Provide the (x, y) coordinate of the cell's center where the given text is located.  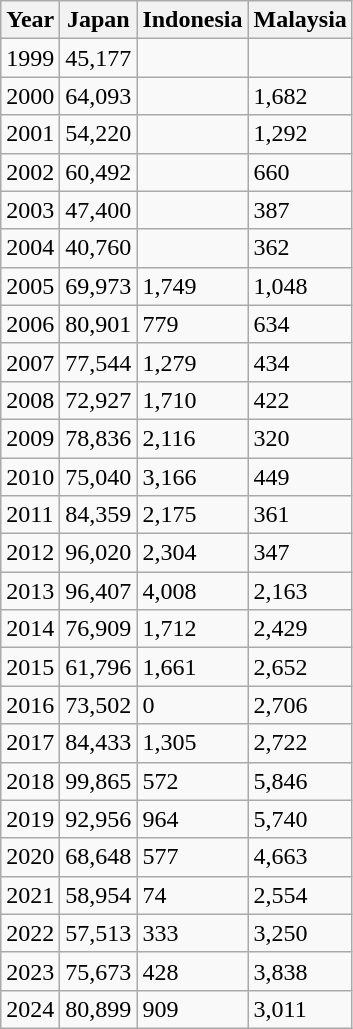
68,648 (98, 857)
2015 (30, 667)
964 (192, 819)
909 (192, 1009)
2,652 (300, 667)
333 (192, 933)
634 (300, 324)
1,661 (192, 667)
1,712 (192, 629)
4,008 (192, 591)
2,554 (300, 895)
2019 (30, 819)
2,706 (300, 705)
Malaysia (300, 20)
2008 (30, 400)
577 (192, 857)
58,954 (98, 895)
2,429 (300, 629)
2016 (30, 705)
2012 (30, 553)
2023 (30, 971)
69,973 (98, 286)
2,722 (300, 743)
77,544 (98, 362)
2003 (30, 210)
2020 (30, 857)
72,927 (98, 400)
2011 (30, 515)
660 (300, 172)
80,899 (98, 1009)
75,673 (98, 971)
2006 (30, 324)
99,865 (98, 781)
1,305 (192, 743)
1,710 (192, 400)
449 (300, 477)
362 (300, 248)
361 (300, 515)
2002 (30, 172)
2014 (30, 629)
2017 (30, 743)
2009 (30, 438)
2,175 (192, 515)
4,663 (300, 857)
2,163 (300, 591)
1,292 (300, 134)
Japan (98, 20)
2004 (30, 248)
60,492 (98, 172)
96,020 (98, 553)
61,796 (98, 667)
0 (192, 705)
1999 (30, 58)
84,359 (98, 515)
428 (192, 971)
Year (30, 20)
2010 (30, 477)
3,011 (300, 1009)
78,836 (98, 438)
92,956 (98, 819)
2018 (30, 781)
45,177 (98, 58)
3,250 (300, 933)
422 (300, 400)
1,682 (300, 96)
54,220 (98, 134)
5,846 (300, 781)
779 (192, 324)
2024 (30, 1009)
2007 (30, 362)
Indonesia (192, 20)
2022 (30, 933)
320 (300, 438)
47,400 (98, 210)
73,502 (98, 705)
2,116 (192, 438)
84,433 (98, 743)
3,166 (192, 477)
2013 (30, 591)
572 (192, 781)
347 (300, 553)
2001 (30, 134)
387 (300, 210)
74 (192, 895)
57,513 (98, 933)
2,304 (192, 553)
75,040 (98, 477)
2021 (30, 895)
40,760 (98, 248)
64,093 (98, 96)
434 (300, 362)
2005 (30, 286)
96,407 (98, 591)
5,740 (300, 819)
76,909 (98, 629)
2000 (30, 96)
1,749 (192, 286)
1,279 (192, 362)
3,838 (300, 971)
1,048 (300, 286)
80,901 (98, 324)
